Pinpoint the cell where the given text exists, returning its (x, y) midpoint coordinate. 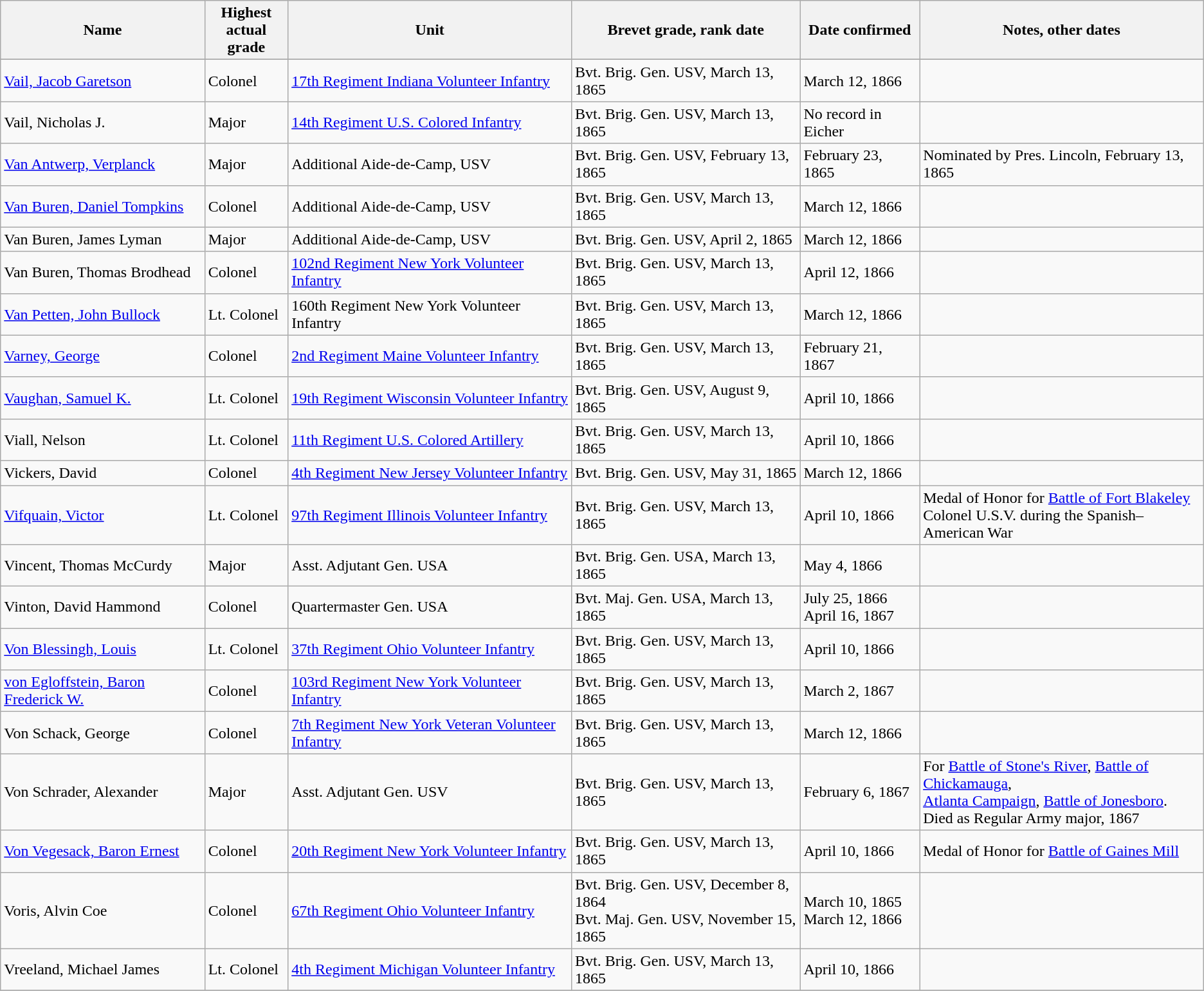
May 4, 1866 (860, 566)
April 12, 1866 (860, 273)
19th Regiment Wisconsin Volunteer Infantry (430, 397)
Vreeland, Michael James (103, 970)
Bvt. Brig. Gen. USV, April 2, 1865 (686, 239)
17th Regiment Indiana Volunteer Infantry (430, 81)
7th Regiment New York Veteran Volunteer Infantry (430, 733)
March 2, 1867 (860, 691)
Vifquain, Victor (103, 514)
Van Antwerp, Verplanck (103, 165)
Vinton, David Hammond (103, 607)
14th Regiment U.S. Colored Infantry (430, 122)
Bvt. Brig. Gen. USV, February 13, 1865 (686, 165)
Von Schack, George (103, 733)
Unit (430, 30)
Vincent, Thomas McCurdy (103, 566)
February 21, 1867 (860, 356)
Nominated by Pres. Lincoln, February 13, 1865 (1062, 165)
Vaughan, Samuel K. (103, 397)
Brevet grade, rank date (686, 30)
Bvt. Brig. Gen. USV, May 31, 1865 (686, 473)
von Egloffstein, Baron Frederick W. (103, 691)
67th Regiment Ohio Volunteer Infantry (430, 911)
102nd Regiment New York Volunteer Infantry (430, 273)
Name (103, 30)
Bvt. Brig. Gen. USV, December 8, 1864Bvt. Maj. Gen. USV, November 15, 1865 (686, 911)
Asst. Adjutant Gen. USA (430, 566)
Voris, Alvin Coe (103, 911)
20th Regiment New York Volunteer Infantry (430, 851)
Bvt. Brig. Gen. USV, August 9, 1865 (686, 397)
Van Petten, John Bullock (103, 314)
March 10, 1865March 12, 1866 (860, 911)
Von Vegesack, Baron Ernest (103, 851)
Van Buren, James Lyman (103, 239)
Quartermaster Gen. USA (430, 607)
February 6, 1867 (860, 792)
Varney, George (103, 356)
2nd Regiment Maine Volunteer Infantry (430, 356)
Vail, Nicholas J. (103, 122)
160th Regiment New York Volunteer Infantry (430, 314)
No record in Eicher (860, 122)
Von Schrader, Alexander (103, 792)
Bvt. Brig. Gen. USA, March 13, 1865 (686, 566)
For Battle of Stone's River, Battle of Chickamauga,Atlanta Campaign, Battle of Jonesboro.Died as Regular Army major, 1867 (1062, 792)
Viall, Nelson (103, 440)
11th Regiment U.S. Colored Artillery (430, 440)
February 23, 1865 (860, 165)
97th Regiment Illinois Volunteer Infantry (430, 514)
Van Buren, Thomas Brodhead (103, 273)
Asst. Adjutant Gen. USV (430, 792)
103rd Regiment New York Volunteer Infantry (430, 691)
Van Buren, Daniel Tompkins (103, 206)
37th Regiment Ohio Volunteer Infantry (430, 650)
Bvt. Maj. Gen. USA, March 13, 1865 (686, 607)
4th Regiment New Jersey Volunteer Infantry (430, 473)
Vail, Jacob Garetson (103, 81)
Date confirmed (860, 30)
Vickers, David (103, 473)
Medal of Honor for Battle of Gaines Mill (1062, 851)
Von Blessingh, Louis (103, 650)
4th Regiment Michigan Volunteer Infantry (430, 970)
Notes, other dates (1062, 30)
July 25, 1866April 16, 1867 (860, 607)
Highestactual grade (246, 30)
Medal of Honor for Battle of Fort BlakeleyColonel U.S.V. during the Spanish–American War (1062, 514)
